Capture the cell that displays the provided text and extract its [X, Y] central coordinate. 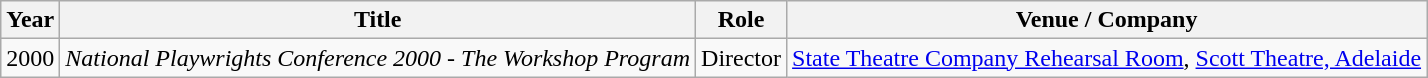
Director [742, 58]
State Theatre Company Rehearsal Room, Scott Theatre, Adelaide [1107, 58]
Title [378, 20]
Role [742, 20]
Year [30, 20]
2000 [30, 58]
Venue / Company [1107, 20]
National Playwrights Conference 2000 - The Workshop Program [378, 58]
